Search for the cell housing the specified text and yield its (X, Y) center coordinate. 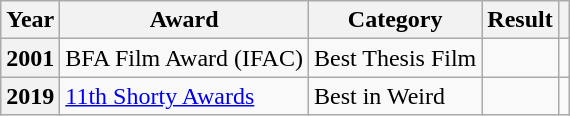
11th Shorty Awards (184, 96)
2019 (30, 96)
2001 (30, 58)
Award (184, 20)
Category (394, 20)
Year (30, 20)
BFA Film Award (IFAC) (184, 58)
Result (520, 20)
Best in Weird (394, 96)
Best Thesis Film (394, 58)
